Identify which cell holds the provided text, then report its [x, y] central coordinate. 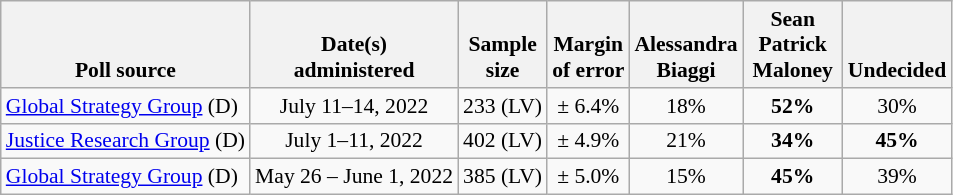
± 4.9% [588, 141]
July 1–11, 2022 [354, 141]
34% [793, 141]
Undecided [897, 44]
Marginof error [588, 44]
± 6.4% [588, 106]
Date(s)administered [354, 44]
402 (LV) [502, 141]
± 5.0% [588, 177]
30% [897, 106]
233 (LV) [502, 106]
385 (LV) [502, 177]
Justice Research Group (D) [126, 141]
15% [686, 177]
18% [686, 106]
Samplesize [502, 44]
Poll source [126, 44]
July 11–14, 2022 [354, 106]
21% [686, 141]
39% [897, 177]
Sean PatrickMaloney [793, 44]
52% [793, 106]
May 26 – June 1, 2022 [354, 177]
AlessandraBiaggi [686, 44]
